Identify which cell holds the provided text, then report its [x, y] central coordinate. 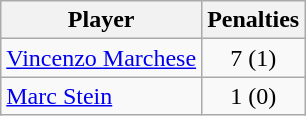
Penalties [254, 20]
7 (1) [254, 58]
1 (0) [254, 96]
Player [102, 20]
Vincenzo Marchese [102, 58]
Marc Stein [102, 96]
